Locate the cell with the specified text and output its (x, y) center coordinate. 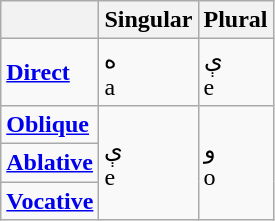
Plural (236, 20)
Oblique (50, 124)
Vocative (50, 201)
Direct (50, 72)
وo (236, 162)
Ablative (50, 162)
Singular (148, 20)
هa (148, 72)
